Pinpoint the cell where the given text exists, returning its [X, Y] midpoint coordinate. 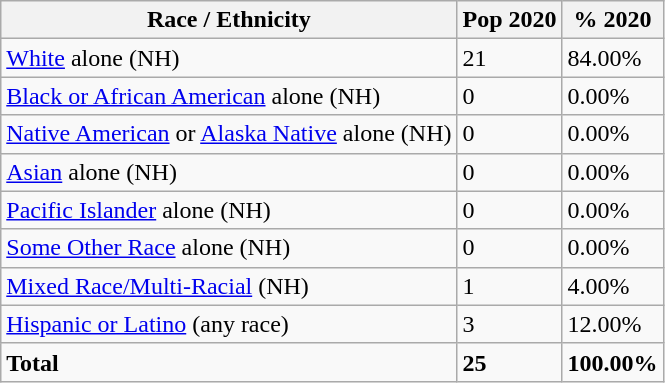
4.00% [612, 286]
% 2020 [612, 20]
1 [510, 286]
Asian alone (NH) [229, 172]
Native American or Alaska Native alone (NH) [229, 134]
21 [510, 58]
25 [510, 362]
Mixed Race/Multi-Racial (NH) [229, 286]
12.00% [612, 324]
Some Other Race alone (NH) [229, 248]
Pop 2020 [510, 20]
Race / Ethnicity [229, 20]
Black or African American alone (NH) [229, 96]
White alone (NH) [229, 58]
Pacific Islander alone (NH) [229, 210]
84.00% [612, 58]
3 [510, 324]
100.00% [612, 362]
Hispanic or Latino (any race) [229, 324]
Total [229, 362]
